Locate the cell with the specified text and output its (x, y) center coordinate. 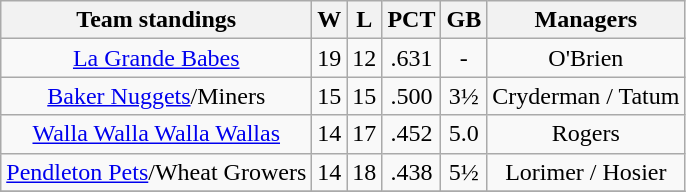
18 (364, 172)
17 (364, 134)
Lorimer / Hosier (586, 172)
Rogers (586, 134)
L (364, 20)
Pendleton Pets/Wheat Growers (156, 172)
Cryderman / Tatum (586, 96)
.500 (412, 96)
5.0 (464, 134)
GB (464, 20)
12 (364, 58)
O'Brien (586, 58)
3½ (464, 96)
Walla Walla Walla Wallas (156, 134)
W (330, 20)
.452 (412, 134)
.438 (412, 172)
5½ (464, 172)
PCT (412, 20)
Managers (586, 20)
Team standings (156, 20)
La Grande Babes (156, 58)
- (464, 58)
Baker Nuggets/Miners (156, 96)
19 (330, 58)
.631 (412, 58)
